Identify which cell holds the provided text, then report its [x, y] central coordinate. 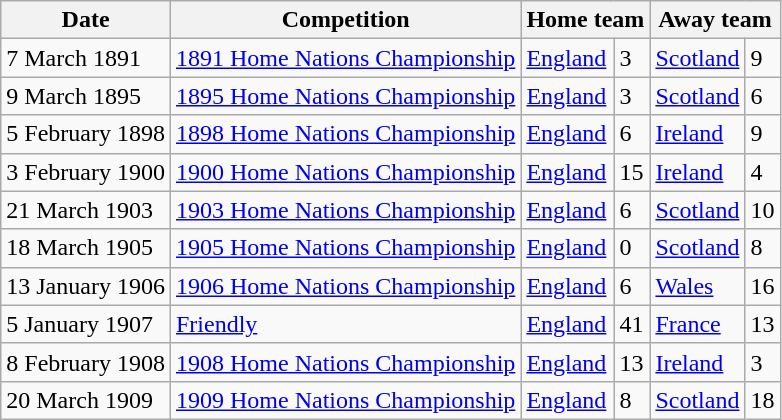
18 March 1905 [86, 248]
1895 Home Nations Championship [345, 96]
9 March 1895 [86, 96]
1905 Home Nations Championship [345, 248]
1908 Home Nations Championship [345, 362]
Date [86, 20]
16 [762, 286]
Friendly [345, 324]
5 February 1898 [86, 134]
15 [632, 172]
Away team [715, 20]
20 March 1909 [86, 400]
3 February 1900 [86, 172]
France [698, 324]
13 January 1906 [86, 286]
5 January 1907 [86, 324]
8 February 1908 [86, 362]
10 [762, 210]
Wales [698, 286]
1903 Home Nations Championship [345, 210]
Competition [345, 20]
0 [632, 248]
7 March 1891 [86, 58]
1909 Home Nations Championship [345, 400]
1900 Home Nations Championship [345, 172]
41 [632, 324]
18 [762, 400]
1891 Home Nations Championship [345, 58]
4 [762, 172]
Home team [586, 20]
21 March 1903 [86, 210]
1898 Home Nations Championship [345, 134]
1906 Home Nations Championship [345, 286]
